Return the (X, Y) coordinate for the center point of the cell that contains the specified text.  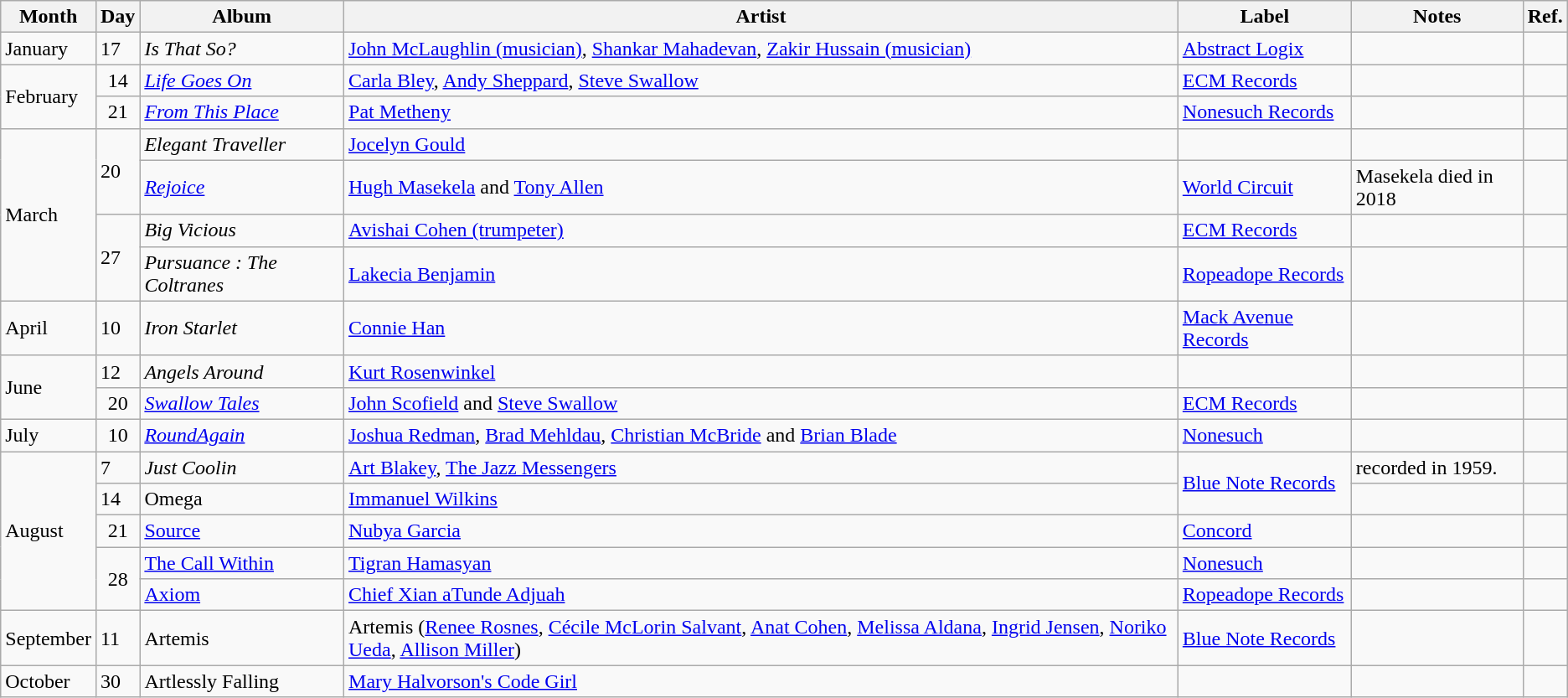
January (49, 49)
30 (117, 681)
Axiom (242, 595)
Nubya Garcia (761, 531)
Carla Bley, Andy Sheppard, Steve Swallow (761, 80)
Nonesuch Records (1265, 112)
June (49, 387)
From This Place (242, 112)
Label (1265, 17)
April (49, 328)
October (49, 681)
Artemis (242, 639)
Art Blakey, The Jazz Messengers (761, 467)
John Scofield and Steve Swallow (761, 403)
RoundAgain (242, 435)
Ref. (1545, 17)
Kurt Rosenwinkel (761, 371)
Omega (242, 499)
Concord (1265, 531)
Masekela died in 2018 (1437, 188)
Just Coolin (242, 467)
Life Goes On (242, 80)
Swallow Tales (242, 403)
Album (242, 17)
September (49, 639)
Artemis (Renee Rosnes, Cécile McLorin Salvant, Anat Cohen, Melissa Aldana, Ingrid Jensen, Noriko Ueda, Allison Miller) (761, 639)
Rejoice (242, 188)
Iron Starlet (242, 328)
August (49, 530)
Tigran Hamasyan (761, 563)
Pat Metheny (761, 112)
Chief Xian aTunde Adjuah (761, 595)
The Call Within (242, 563)
February (49, 96)
11 (117, 639)
Mack Avenue Records (1265, 328)
Mary Halvorson's Code Girl (761, 681)
7 (117, 467)
Abstract Logix (1265, 49)
Big Vicious (242, 230)
John McLaughlin (musician), Shankar Mahadevan, Zakir Hussain (musician) (761, 49)
Angels Around (242, 371)
Jocelyn Gould (761, 144)
Pursuance : The Coltranes (242, 273)
recorded in 1959. (1437, 467)
Lakecia Benjamin (761, 273)
Artist (761, 17)
Hugh Masekela and Tony Allen (761, 188)
March (49, 215)
July (49, 435)
World Circuit (1265, 188)
28 (117, 579)
Connie Han (761, 328)
12 (117, 371)
Day (117, 17)
Source (242, 531)
Is That So? (242, 49)
Month (49, 17)
Elegant Traveller (242, 144)
Avishai Cohen (trumpeter) (761, 230)
Joshua Redman, Brad Mehldau, Christian McBride and Brian Blade (761, 435)
27 (117, 258)
Immanuel Wilkins (761, 499)
17 (117, 49)
Artlessly Falling (242, 681)
Notes (1437, 17)
